Return the (x, y) coordinate for the center point of the cell that contains the specified text.  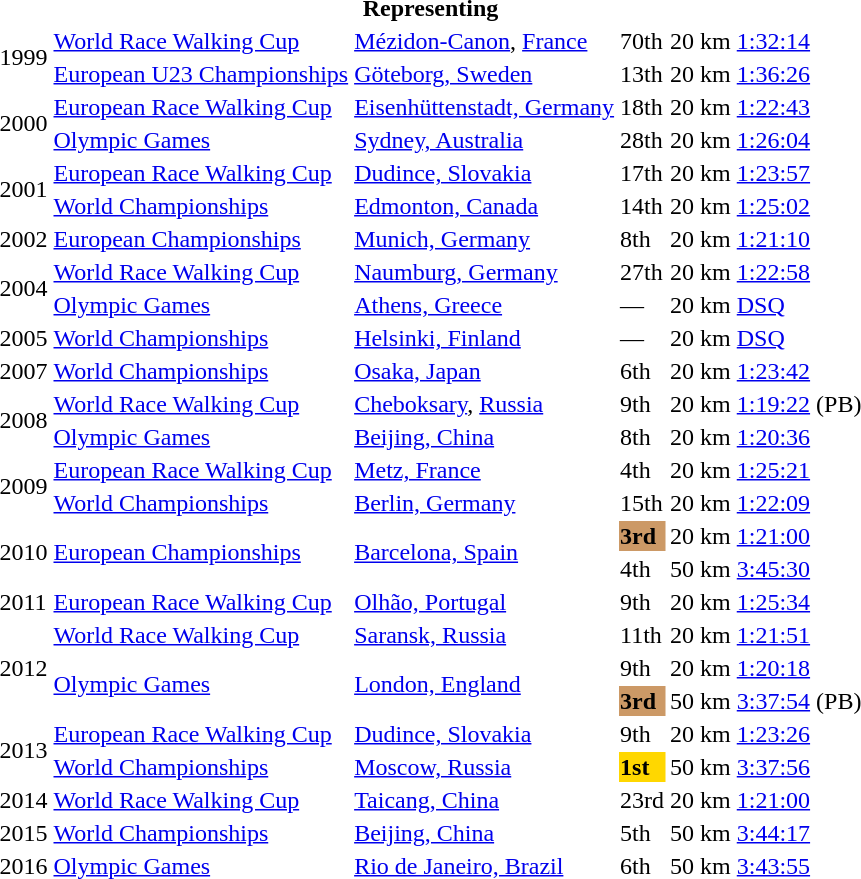
70th (642, 41)
Athens, Greece (484, 305)
Edmonton, Canada (484, 206)
Osaka, Japan (484, 371)
Metz, France (484, 470)
6th (642, 371)
Eisenhüttenstadt, Germany (484, 107)
28th (642, 140)
27th (642, 272)
11th (642, 635)
Olhão, Portugal (484, 602)
European U23 Championships (201, 74)
Berlin, Germany (484, 503)
London, England (484, 684)
18th (642, 107)
Sydney, Australia (484, 140)
5th (642, 833)
Munich, Germany (484, 239)
Taicang, China (484, 800)
Barcelona, Spain (484, 552)
17th (642, 173)
14th (642, 206)
15th (642, 503)
Helsinki, Finland (484, 338)
Naumburg, Germany (484, 272)
13th (642, 74)
Mézidon-Canon, France (484, 41)
1st (642, 767)
23rd (642, 800)
Saransk, Russia (484, 635)
Göteborg, Sweden (484, 74)
Cheboksary, Russia (484, 404)
Moscow, Russia (484, 767)
